Identify which cell holds the provided text, then report its (X, Y) central coordinate. 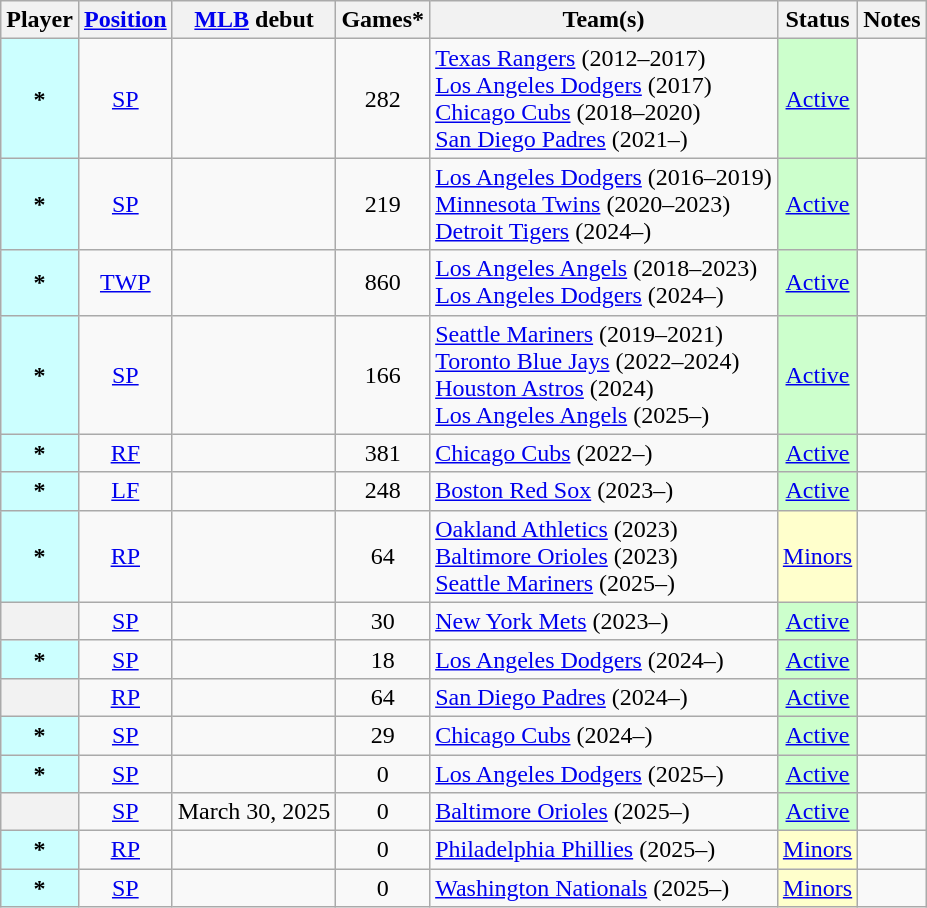
Oakland Athletics (2023)Baltimore Orioles (2023)Seattle Mariners (2025–) (604, 556)
Player (40, 20)
Games* (383, 20)
Washington Nationals (2025–) (604, 888)
Boston Red Sox (2023–) (604, 491)
Position (125, 20)
166 (383, 374)
381 (383, 453)
Los Angeles Dodgers (2024–) (604, 659)
282 (383, 98)
248 (383, 491)
LF (125, 491)
Philadelphia Phillies (2025–) (604, 850)
Los Angeles Angels (2018–2023)Los Angeles Dodgers (2024–) (604, 282)
Notes (892, 20)
30 (383, 621)
Team(s) (604, 20)
New York Mets (2023–) (604, 621)
Seattle Mariners (2019–2021)Toronto Blue Jays (2022–2024)Houston Astros (2024)Los Angeles Angels (2025–) (604, 374)
RF (125, 453)
TWP (125, 282)
Baltimore Orioles (2025–) (604, 812)
219 (383, 204)
Chicago Cubs (2024–) (604, 735)
Los Angeles Dodgers (2025–) (604, 773)
Chicago Cubs (2022–) (604, 453)
Texas Rangers (2012–2017)Los Angeles Dodgers (2017)Chicago Cubs (2018–2020)San Diego Padres (2021–) (604, 98)
San Diego Padres (2024–) (604, 697)
18 (383, 659)
860 (383, 282)
Los Angeles Dodgers (2016–2019)Minnesota Twins (2020–2023)Detroit Tigers (2024–) (604, 204)
Status (817, 20)
MLB debut (254, 20)
March 30, 2025 (254, 812)
29 (383, 735)
